Return the (x, y) coordinate for the center point of the cell that contains the specified text.  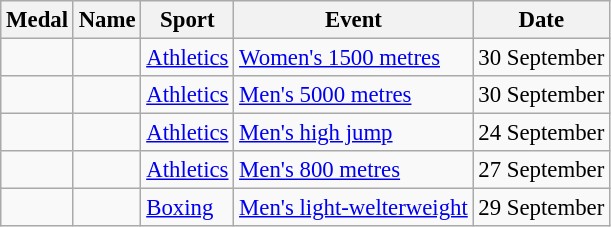
Event (354, 20)
24 September (541, 133)
29 September (541, 208)
Sport (188, 20)
Men's 5000 metres (354, 95)
Men's 800 metres (354, 170)
Name (107, 20)
Date (541, 20)
Men's light-welterweight (354, 208)
Boxing (188, 208)
Medal (38, 20)
Men's high jump (354, 133)
Women's 1500 metres (354, 58)
27 September (541, 170)
